Determine the (X, Y) coordinate at the center of the cell enclosing the given text.  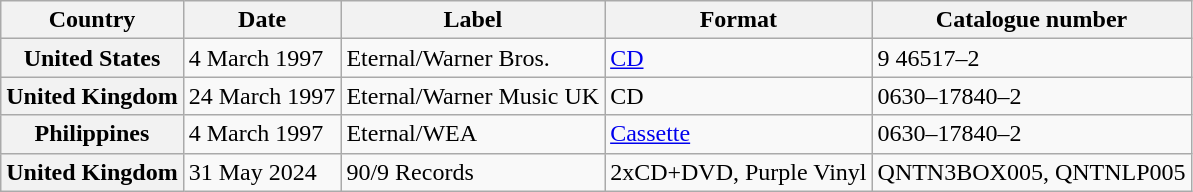
Label (473, 20)
24 March 1997 (262, 96)
Philippines (92, 134)
QNTN3BOX005, QNTNLP005 (1032, 172)
9 46517–2 (1032, 58)
Catalogue number (1032, 20)
90/9 Records (473, 172)
Eternal/Warner Bros. (473, 58)
Date (262, 20)
Country (92, 20)
Eternal/Warner Music UK (473, 96)
Cassette (738, 134)
United States (92, 58)
Eternal/WEA (473, 134)
Format (738, 20)
31 May 2024 (262, 172)
2xCD+DVD, Purple Vinyl (738, 172)
